Extract the [X, Y] coordinate from the center of the cell holding the provided text.  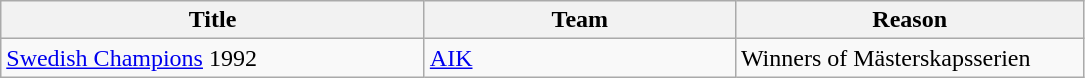
Swedish Champions 1992 [213, 58]
Winners of Mästerskapsserien [910, 58]
Title [213, 20]
Team [580, 20]
AIK [580, 58]
Reason [910, 20]
